Return (x, y) of the center of cell containing provided text 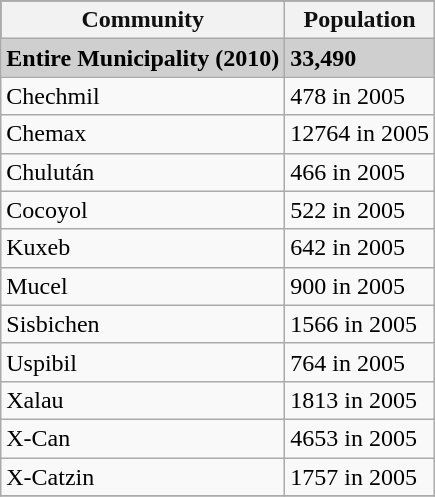
Mucel (143, 286)
12764 in 2005 (360, 134)
X-Catzin (143, 477)
Cocoyol (143, 210)
Xalau (143, 400)
1813 in 2005 (360, 400)
522 in 2005 (360, 210)
1757 in 2005 (360, 477)
Community (143, 20)
478 in 2005 (360, 96)
33,490 (360, 58)
X-Can (143, 438)
4653 in 2005 (360, 438)
900 in 2005 (360, 286)
Chulután (143, 172)
Chechmil (143, 96)
Kuxeb (143, 248)
Entire Municipality (2010) (143, 58)
Population (360, 20)
Uspibil (143, 362)
466 in 2005 (360, 172)
Sisbichen (143, 324)
764 in 2005 (360, 362)
642 in 2005 (360, 248)
Chemax (143, 134)
1566 in 2005 (360, 324)
